Return the (x, y) coordinate for the center point of the cell that contains the specified text.  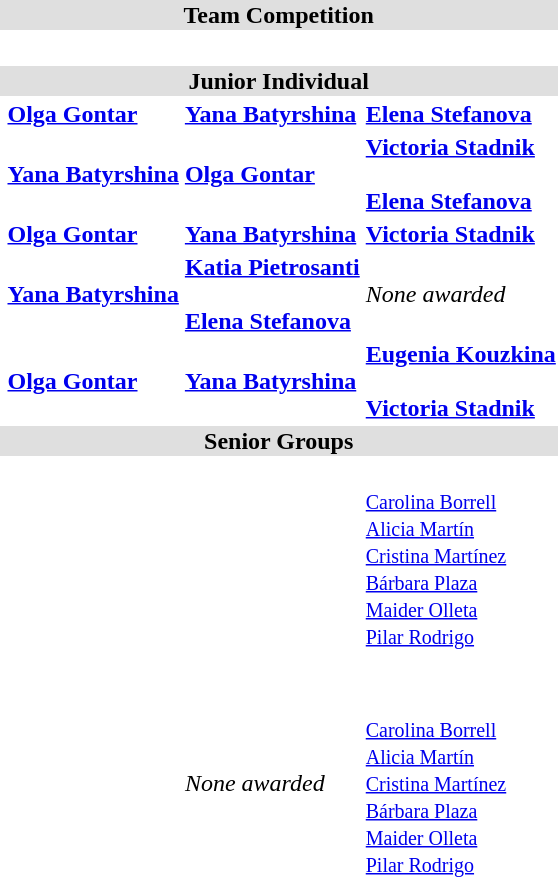
Team Competition (278, 15)
Eugenia KouzkinaVictoria Stadnik (460, 381)
None awarded (460, 294)
Elena Stefanova (460, 114)
Victoria Stadnik (460, 234)
Senior Groups (278, 441)
Victoria StadnikElena Stefanova (460, 174)
Carolina BorrellAlicia MartínCristina MartínezBárbara PlazaMaider OlletaPilar Rodrigo (460, 555)
Junior Individual (278, 81)
Katia PietrosantiElena Stefanova (272, 294)
